Pinpoint the cell where the given text exists, returning its (x, y) midpoint coordinate. 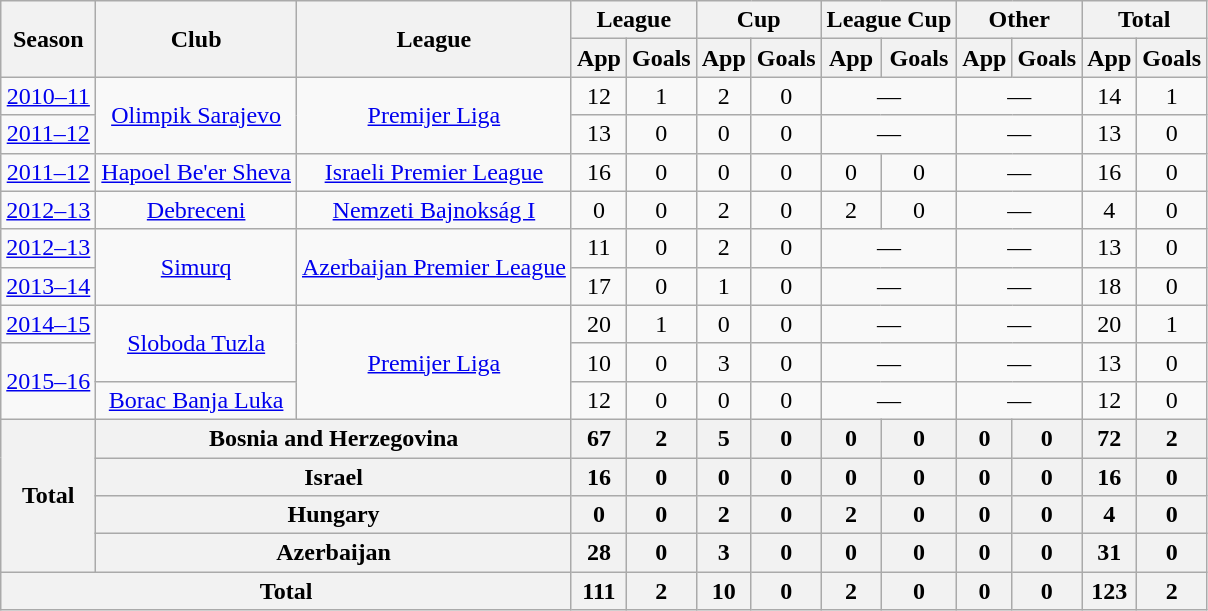
2014–15 (48, 324)
Club (196, 39)
31 (1110, 553)
Other (1020, 20)
Azerbaijan (334, 553)
Cup (758, 20)
Hapoel Be'er Sheva (196, 172)
18 (1110, 286)
Azerbaijan Premier League (434, 267)
Israel (334, 477)
14 (1110, 96)
11 (598, 248)
Debreceni (196, 210)
67 (598, 438)
111 (598, 591)
Bosnia and Herzegovina (334, 438)
Hungary (334, 515)
Nemzeti Bajnokság I (434, 210)
28 (598, 553)
League Cup (889, 20)
2010–11 (48, 96)
72 (1110, 438)
5 (724, 438)
2015–16 (48, 381)
17 (598, 286)
Israeli Premier League (434, 172)
Borac Banja Luka (196, 400)
Olimpik Sarajevo (196, 115)
123 (1110, 591)
Sloboda Tuzla (196, 343)
Season (48, 39)
Simurq (196, 267)
2013–14 (48, 286)
